Scan for the cell matching the given text and deliver its [x, y] coordinate at center. 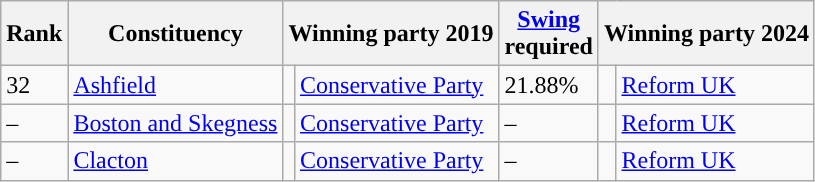
Winning party 2024 [706, 34]
Winning party 2019 [391, 34]
21.88% [549, 85]
Constituency [176, 34]
Clacton [176, 161]
Ashfield [176, 85]
Boston and Skegness [176, 123]
Swing required [549, 34]
32 [34, 85]
Rank [34, 34]
